Locate the cell with the specified text and output its [x, y] center coordinate. 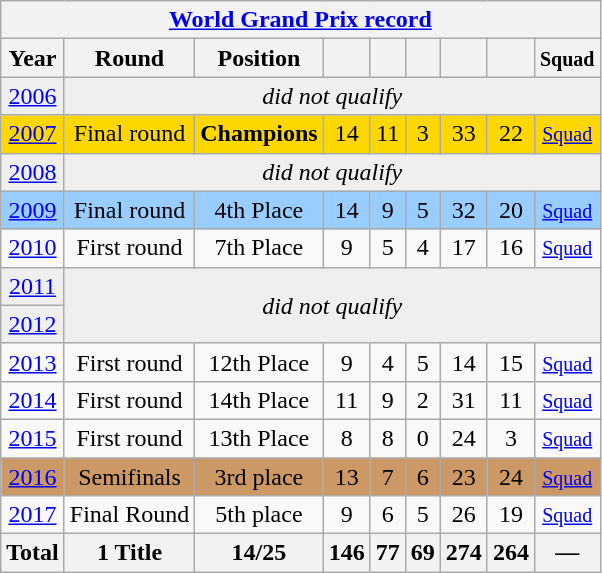
20 [510, 210]
69 [422, 553]
— [567, 553]
7th Place [259, 248]
19 [510, 515]
23 [464, 477]
2012 [33, 324]
2009 [33, 210]
Semifinals [129, 477]
2006 [33, 96]
14th Place [259, 400]
12th Place [259, 362]
0 [422, 438]
2014 [33, 400]
2007 [33, 134]
Total [33, 553]
22 [510, 134]
13th Place [259, 438]
13 [346, 477]
2013 [33, 362]
32 [464, 210]
33 [464, 134]
World Grand Prix record [300, 20]
Round [129, 58]
1 Title [129, 553]
2010 [33, 248]
264 [510, 553]
15 [510, 362]
Final Round [129, 515]
77 [388, 553]
4th Place [259, 210]
Year [33, 58]
2015 [33, 438]
146 [346, 553]
2 [422, 400]
Position [259, 58]
5th place [259, 515]
26 [464, 515]
16 [510, 248]
Champions [259, 134]
7 [388, 477]
2008 [33, 172]
3rd place [259, 477]
17 [464, 248]
2017 [33, 515]
2011 [33, 286]
274 [464, 553]
2016 [33, 477]
14/25 [259, 553]
31 [464, 400]
